Identify which cell holds the provided text, then report its (x, y) central coordinate. 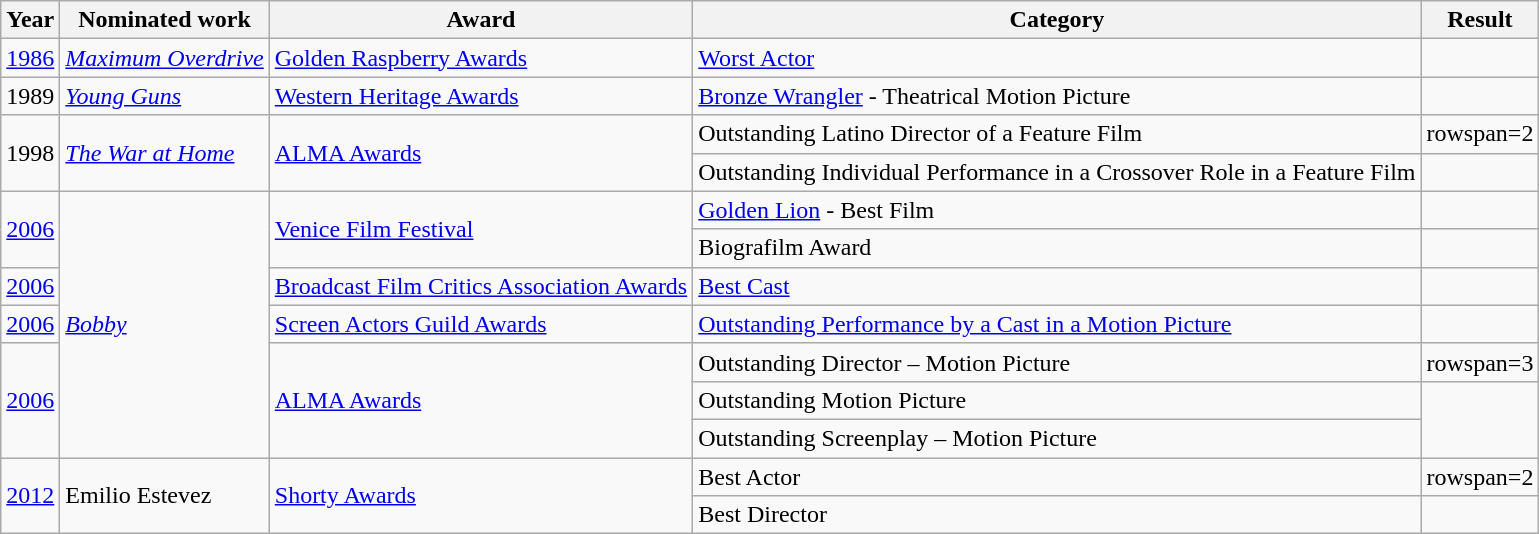
Bobby (164, 324)
Western Heritage Awards (480, 96)
Shorty Awards (480, 496)
Outstanding Motion Picture (1057, 400)
Broadcast Film Critics Association Awards (480, 286)
Bronze Wrangler - Theatrical Motion Picture (1057, 96)
Venice Film Festival (480, 229)
Biografilm Award (1057, 248)
Award (480, 20)
Worst Actor (1057, 58)
Young Guns (164, 96)
The War at Home (164, 153)
2012 (30, 496)
Golden Lion - Best Film (1057, 210)
Result (1480, 20)
Outstanding Latino Director of a Feature Film (1057, 134)
Outstanding Director – Motion Picture (1057, 362)
Year (30, 20)
1998 (30, 153)
1986 (30, 58)
Screen Actors Guild Awards (480, 324)
Emilio Estevez (164, 496)
Outstanding Individual Performance in a Crossover Role in a Feature Film (1057, 172)
Outstanding Screenplay – Motion Picture (1057, 438)
Nominated work (164, 20)
Category (1057, 20)
Best Actor (1057, 477)
Outstanding Performance by a Cast in a Motion Picture (1057, 324)
1989 (30, 96)
Best Cast (1057, 286)
rowspan=3 (1480, 362)
Maximum Overdrive (164, 58)
Golden Raspberry Awards (480, 58)
Best Director (1057, 515)
